Detect which cell encompasses the target text, then output its [x, y] center coordinate. 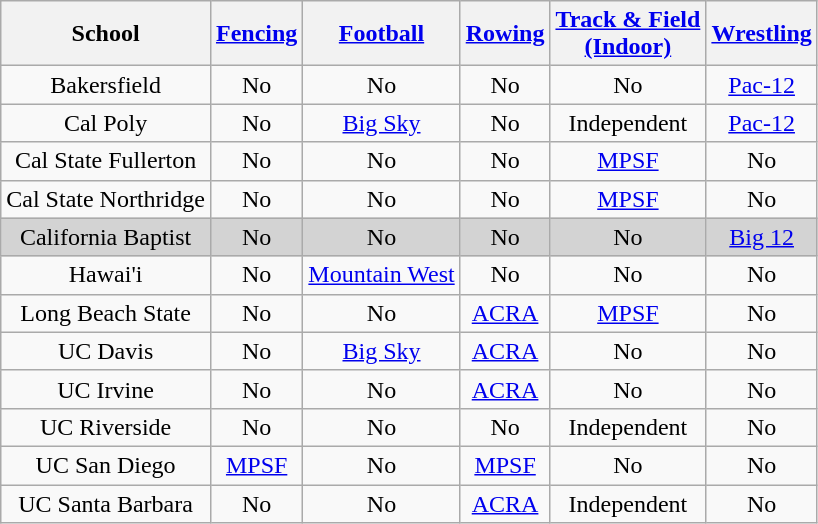
Mountain West [382, 275]
UC San Diego [106, 465]
Big 12 [762, 237]
Long Beach State [106, 313]
Hawai'i [106, 275]
Cal Poly [106, 123]
UC Irvine [106, 389]
Rowing [505, 34]
UC Riverside [106, 427]
School [106, 34]
Cal State Northridge [106, 199]
Bakersfield [106, 85]
UC Santa Barbara [106, 503]
Wrestling [762, 34]
Cal State Fullerton [106, 161]
UC Davis [106, 351]
Track & Field(Indoor) [628, 34]
Football [382, 34]
Fencing [256, 34]
California Baptist [106, 237]
